Extract the (x, y) coordinate from the center of the cell holding the provided text.  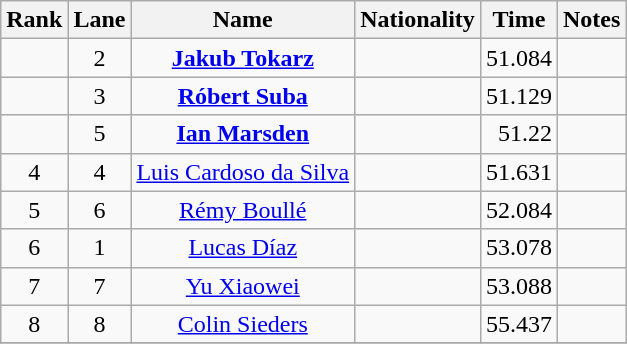
2 (100, 58)
1 (100, 248)
Colin Sieders (243, 324)
Luis Cardoso da Silva (243, 172)
53.078 (518, 248)
Notes (591, 20)
Time (518, 20)
Name (243, 20)
Rank (34, 20)
Lucas Díaz (243, 248)
51.631 (518, 172)
51.22 (518, 134)
51.129 (518, 96)
Róbert Suba (243, 96)
52.084 (518, 210)
Ian Marsden (243, 134)
55.437 (518, 324)
Lane (100, 20)
Yu Xiaowei (243, 286)
Rémy Boullé (243, 210)
Nationality (418, 20)
51.084 (518, 58)
3 (100, 96)
Jakub Tokarz (243, 58)
53.088 (518, 286)
